Detect which cell encompasses the target text, then output its [X, Y] center coordinate. 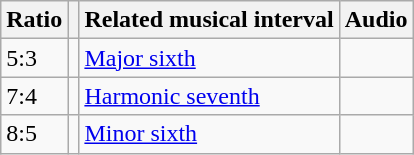
Minor sixth [209, 134]
Ratio [34, 20]
Related musical interval [209, 20]
7:4 [34, 96]
Audio [376, 20]
Harmonic seventh [209, 96]
Major sixth [209, 58]
5:3 [34, 58]
8:5 [34, 134]
